Capture the cell that displays the provided text and extract its [x, y] central coordinate. 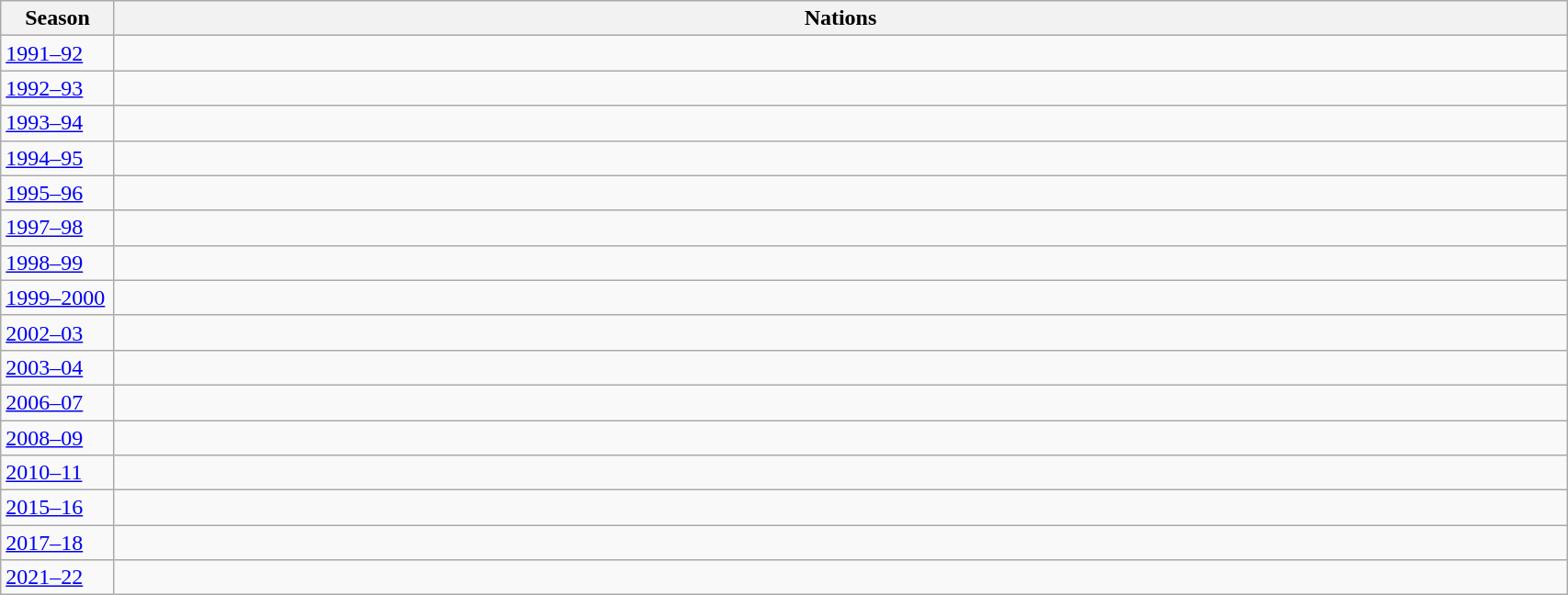
2002–03 [58, 332]
Season [58, 18]
2021–22 [58, 578]
1991–92 [58, 53]
2017–18 [58, 543]
2003–04 [58, 367]
1994–95 [58, 158]
Nations [840, 18]
1993–94 [58, 123]
2015–16 [58, 508]
2010–11 [58, 473]
1999–2000 [58, 297]
1995–96 [58, 193]
2006–07 [58, 402]
1992–93 [58, 88]
2008–09 [58, 438]
1997–98 [58, 228]
1998–99 [58, 263]
